From the cell containing the given text, extract its center point as [X, Y] coordinate. 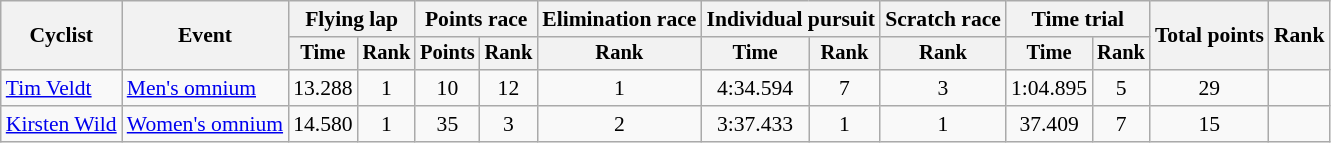
Time trial [1078, 19]
Cyclist [62, 36]
15 [1210, 124]
Points race [476, 19]
Points [447, 54]
14.580 [322, 124]
Kirsten Wild [62, 124]
Individual pursuit [790, 19]
35 [447, 124]
Men's omnium [205, 88]
1:04.895 [1049, 88]
12 [509, 88]
5 [1121, 88]
Women's omnium [205, 124]
37.409 [1049, 124]
13.288 [322, 88]
Total points [1210, 36]
Event [205, 36]
Elimination race [619, 19]
Flying lap [352, 19]
2 [619, 124]
3:37.433 [754, 124]
4:34.594 [754, 88]
29 [1210, 88]
Tim Veldt [62, 88]
Scratch race [943, 19]
10 [447, 88]
